Detect which cell encompasses the target text, then output its [X, Y] center coordinate. 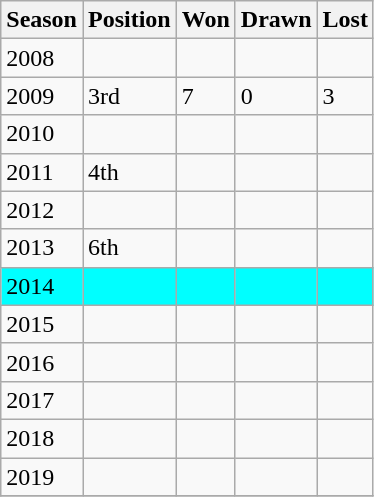
2012 [42, 210]
2016 [42, 362]
7 [206, 96]
2009 [42, 96]
3rd [129, 96]
Lost [345, 20]
2018 [42, 438]
0 [276, 96]
2011 [42, 172]
2008 [42, 58]
Position [129, 20]
Season [42, 20]
2013 [42, 248]
2019 [42, 477]
3 [345, 96]
2014 [42, 286]
Drawn [276, 20]
2017 [42, 400]
Won [206, 20]
6th [129, 248]
2015 [42, 324]
2010 [42, 134]
4th [129, 172]
